Locate the cell with the specified text and output its (X, Y) center coordinate. 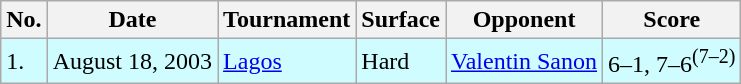
Hard (401, 62)
Opponent (524, 20)
Score (672, 20)
6–1, 7–6(7–2) (672, 62)
Valentin Sanon (524, 62)
Lagos (287, 62)
1. (24, 62)
Tournament (287, 20)
Surface (401, 20)
No. (24, 20)
Date (132, 20)
August 18, 2003 (132, 62)
